Return (x, y) of the center of cell containing provided text 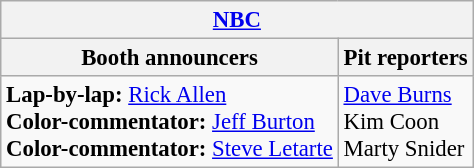
Pit reporters (406, 58)
NBC (237, 20)
Booth announcers (170, 58)
Dave BurnsKim CoonMarty Snider (406, 122)
Lap-by-lap: Rick AllenColor-commentator: Jeff BurtonColor-commentator: Steve Letarte (170, 122)
